Detect which cell encompasses the target text, then output its (x, y) center coordinate. 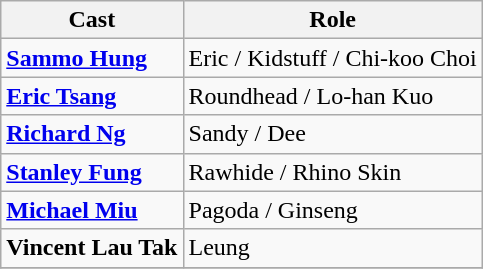
Leung (332, 248)
Cast (92, 20)
Sammo Hung (92, 58)
Role (332, 20)
Sandy / Dee (332, 134)
Richard Ng (92, 134)
Pagoda / Ginseng (332, 210)
Eric / Kidstuff / Chi-koo Choi (332, 58)
Eric Tsang (92, 96)
Michael Miu (92, 210)
Roundhead / Lo-han Kuo (332, 96)
Vincent Lau Tak (92, 248)
Stanley Fung (92, 172)
Rawhide / Rhino Skin (332, 172)
